Locate the cell with the specified text and output its [X, Y] center coordinate. 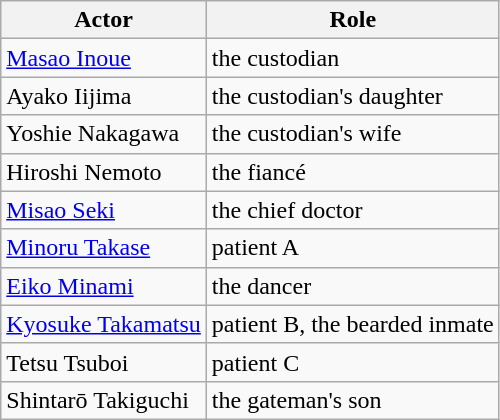
Hiroshi Nemoto [104, 172]
the custodian [352, 58]
Kyosuke Takamatsu [104, 324]
the fiancé [352, 172]
Tetsu Tsuboi [104, 362]
Shintarō Takiguchi [104, 400]
Eiko Minami [104, 286]
patient A [352, 248]
patient B, the bearded inmate [352, 324]
the dancer [352, 286]
Actor [104, 20]
Yoshie Nakagawa [104, 134]
Role [352, 20]
the custodian's wife [352, 134]
the custodian's daughter [352, 96]
Ayako Iijima [104, 96]
the chief doctor [352, 210]
Minoru Takase [104, 248]
Masao Inoue [104, 58]
Misao Seki [104, 210]
patient C [352, 362]
the gateman's son [352, 400]
